Locate the cell with the specified text and output its (X, Y) center coordinate. 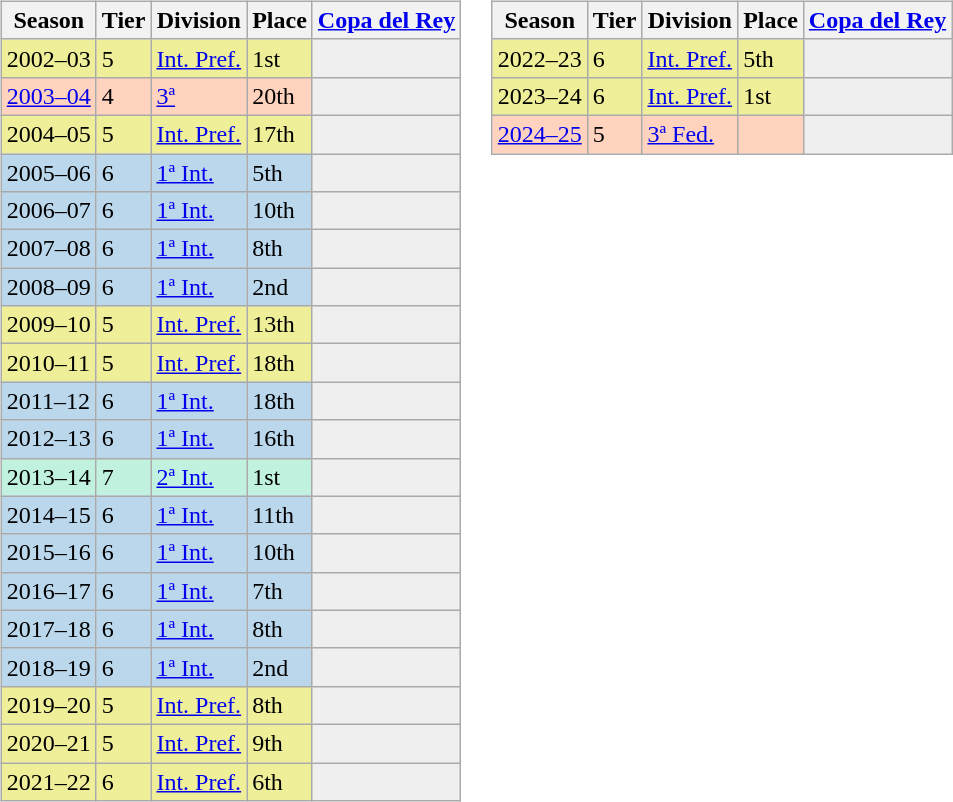
4 (124, 96)
6th (280, 781)
7th (280, 591)
2009–10 (48, 325)
3ª (199, 96)
2014–15 (48, 515)
2017–18 (48, 629)
9th (280, 743)
7 (124, 477)
2019–20 (48, 705)
20th (280, 96)
2002–03 (48, 58)
2023–24 (540, 96)
2006–07 (48, 211)
2011–12 (48, 401)
2015–16 (48, 553)
2021–22 (48, 781)
2004–05 (48, 134)
2016–17 (48, 591)
13th (280, 325)
2010–11 (48, 363)
2018–19 (48, 667)
2022–23 (540, 58)
2003–04 (48, 96)
11th (280, 515)
2024–25 (540, 134)
2013–14 (48, 477)
2007–08 (48, 249)
2005–06 (48, 173)
2008–09 (48, 287)
17th (280, 134)
2012–13 (48, 439)
3ª Fed. (690, 134)
16th (280, 439)
2ª Int. (199, 477)
2020–21 (48, 743)
